Return the [x, y] coordinate for the center point of the cell that contains the specified text.  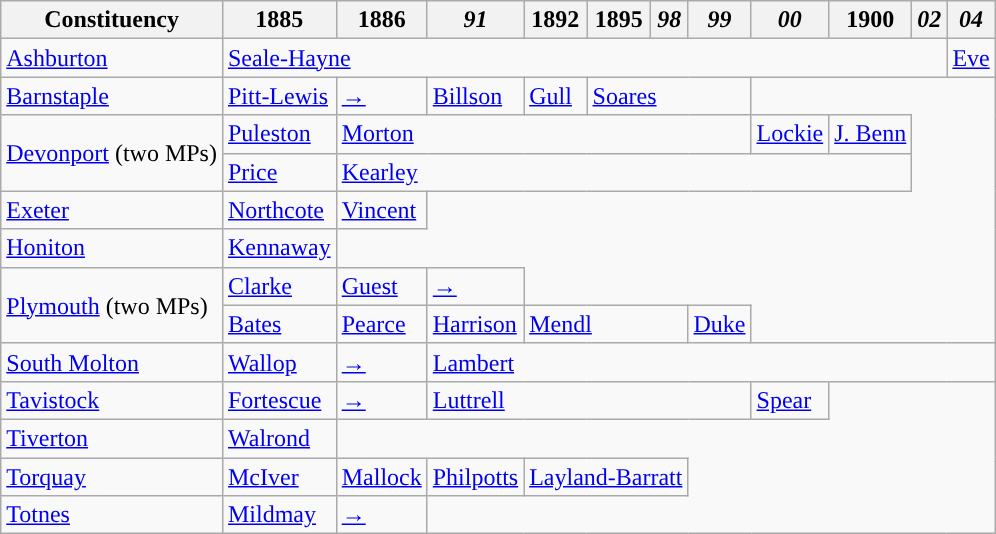
Price [279, 172]
Ashburton [112, 58]
Honiton [112, 248]
1885 [279, 20]
Philpotts [475, 477]
04 [971, 20]
02 [930, 20]
Tiverton [112, 438]
Mallock [382, 477]
Spear [790, 400]
South Molton [112, 362]
1900 [870, 20]
Barnstaple [112, 96]
Fortescue [279, 400]
Bates [279, 324]
Eve [971, 58]
Northcote [279, 210]
Lockie [790, 134]
Constituency [112, 20]
McIver [279, 477]
Duke [720, 324]
91 [475, 20]
Plymouth (two MPs) [112, 305]
Gull [556, 96]
Puleston [279, 134]
Guest [382, 286]
Tavistock [112, 400]
Seale-Hayne [584, 58]
1892 [556, 20]
00 [790, 20]
1895 [618, 20]
Walrond [279, 438]
Mendl [606, 324]
Torquay [112, 477]
Devonport (two MPs) [112, 153]
99 [720, 20]
Exeter [112, 210]
Harrison [475, 324]
Morton [544, 134]
Clarke [279, 286]
Layland-Barratt [606, 477]
Kearley [624, 172]
Mildmay [279, 515]
Billson [475, 96]
Totnes [112, 515]
Pitt-Lewis [279, 96]
98 [669, 20]
J. Benn [870, 134]
Lambert [711, 362]
Kennaway [279, 248]
Wallop [279, 362]
Vincent [382, 210]
Pearce [382, 324]
Luttrell [589, 400]
1886 [382, 20]
Soares [669, 96]
